Identify which cell holds the provided text, then report its (X, Y) central coordinate. 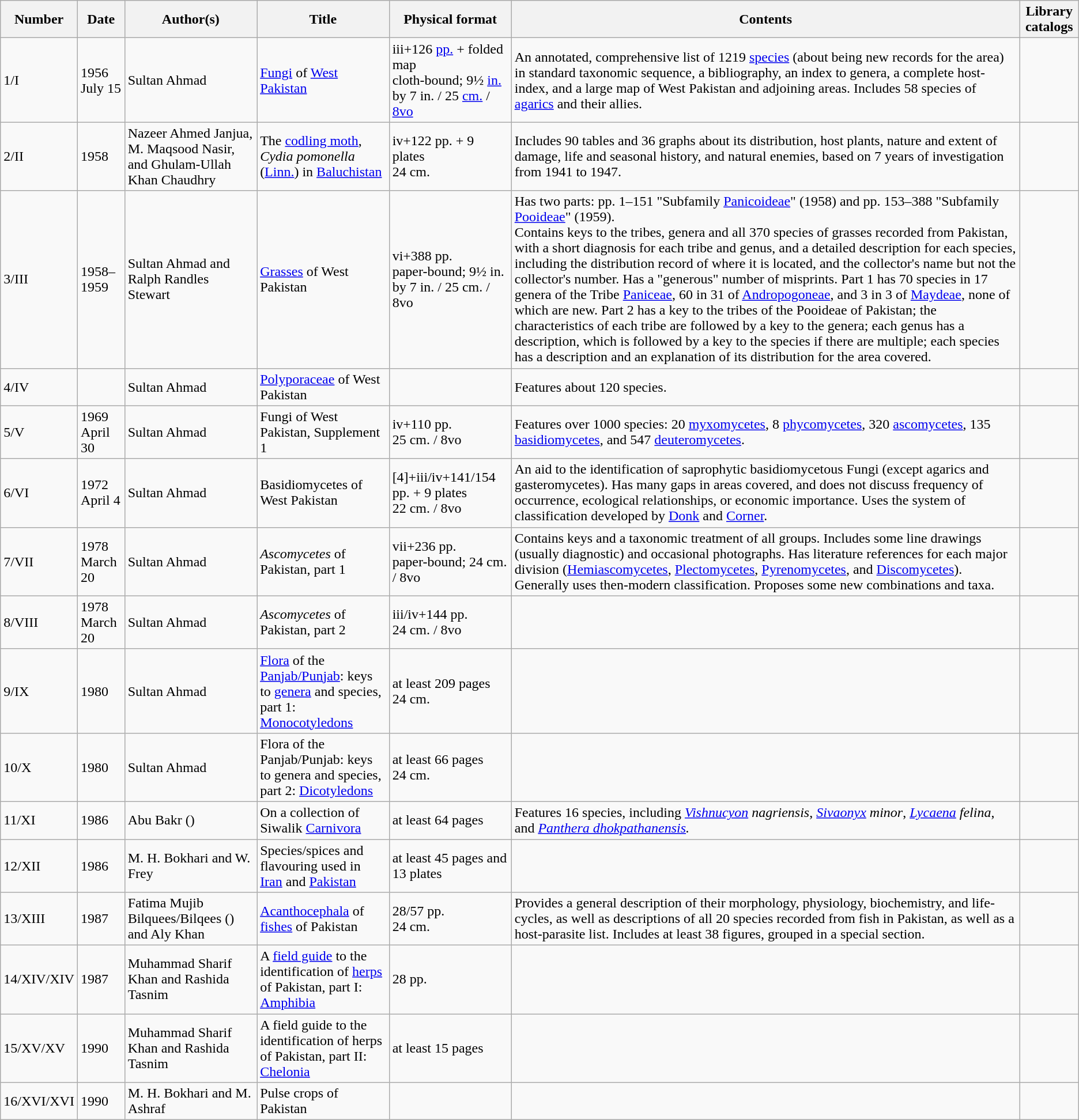
13/XIII (39, 919)
Contents (765, 20)
at least 45 pages and 13 plates (450, 865)
1958–1959 (101, 279)
at least 66 pages24 cm. (450, 767)
Author(s) (190, 20)
Abu Bakr () (190, 820)
Basidiomycetes of West Pakistan (323, 493)
Flora of the Panjab/Punjab: keys to genera and species, part 2: Dicotyledons (323, 767)
8/VIII (39, 622)
Flora of the Panjab/Punjab: keys to genera and species, part 1: Monocotyledons (323, 691)
On a collection of Siwalik Carnivora (323, 820)
11/XI (39, 820)
Library catalogs (1049, 20)
28 pp. (450, 979)
16/XVI/XVI (39, 1102)
A field guide to the identification of herps of Pakistan, part II: Chelonia (323, 1049)
4/IV (39, 387)
15/XV/XV (39, 1049)
Features about 120 species. (765, 387)
Sultan Ahmad and Ralph Randles Stewart (190, 279)
9/IX (39, 691)
iv+122 pp. + 9 plates24 cm. (450, 157)
Pulse crops of Pakistan (323, 1102)
iv+110 pp.25 cm. / 8vo (450, 432)
2/II (39, 157)
Fatima Mujib Bilquees/Bilqees () and Aly Khan (190, 919)
The codling moth, Cydia pomonella (Linn.) in Baluchistan (323, 157)
Fungi of West Pakistan, Supplement 1 (323, 432)
28/57 pp.24 cm. (450, 919)
vi+388 pp.paper-bound; 9½ in. by 7 in. / 25 cm. / 8vo (450, 279)
7/VII (39, 561)
Title (323, 20)
Ascomycetes of Pakistan, part 1 (323, 561)
12/XII (39, 865)
Physical format (450, 20)
5/V (39, 432)
1969 April 30 (101, 432)
1972 April 4 (101, 493)
Nazeer Ahmed Janjua, M. Maqsood Nasir, and Ghulam-Ullah Khan Chaudhry (190, 157)
at least 64 pages (450, 820)
Acanthocephala of fishes of Pakistan (323, 919)
Features over 1000 species: 20 myxomycetes, 8 phycomycetes, 320 ascomycetes, 135 basidiomycetes, and 547 deuteromycetes. (765, 432)
14/XIV/XIV (39, 979)
M. H. Bokhari and W. Frey (190, 865)
1956 July 15 (101, 80)
at least 15 pages (450, 1049)
[4]+iii/iv+141/154 pp. + 9 plates22 cm. / 8vo (450, 493)
vii+236 pp.paper-bound; 24 cm. / 8vo (450, 561)
Grasses of West Pakistan (323, 279)
Number (39, 20)
1/I (39, 80)
Polyporaceae of West Pakistan (323, 387)
Fungi of West Pakistan (323, 80)
10/X (39, 767)
A field guide to the identification of herps of Pakistan, part I: Amphibia (323, 979)
6/VI (39, 493)
Species/spices and flavouring used in Iran and Pakistan (323, 865)
Date (101, 20)
iii+126 pp. + folded mapcloth-bound; 9½ in. by 7 in. / 25 cm. / 8vo (450, 80)
M. H. Bokhari and M. Ashraf (190, 1102)
3/III (39, 279)
Ascomycetes of Pakistan, part 2 (323, 622)
at least 209 pages24 cm. (450, 691)
1958 (101, 157)
iii/iv+144 pp.24 cm. / 8vo (450, 622)
Features 16 species, including Vishnucyon nagriensis, Sivaonyx minor, Lycaena felina, and Panthera dhokpathanensis. (765, 820)
